Scan for the cell matching the given text and deliver its (x, y) coordinate at center. 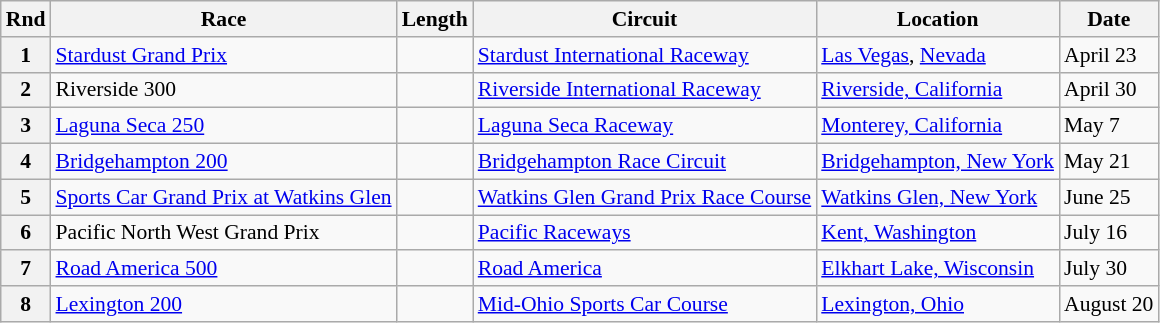
3 (26, 126)
8 (26, 304)
Riverside, California (938, 90)
Rnd (26, 19)
April 30 (1108, 90)
6 (26, 233)
Road America 500 (223, 269)
Sports Car Grand Prix at Watkins Glen (223, 197)
July 16 (1108, 233)
May 21 (1108, 162)
Bridgehampton Race Circuit (645, 162)
Riverside International Raceway (645, 90)
Mid-Ohio Sports Car Course (645, 304)
Location (938, 19)
Race (223, 19)
1 (26, 55)
Watkins Glen, New York (938, 197)
June 25 (1108, 197)
7 (26, 269)
Laguna Seca Raceway (645, 126)
Pacific North West Grand Prix (223, 233)
April 23 (1108, 55)
Date (1108, 19)
August 20 (1108, 304)
Length (435, 19)
Pacific Raceways (645, 233)
Las Vegas, Nevada (938, 55)
Bridgehampton 200 (223, 162)
May 7 (1108, 126)
Stardust Grand Prix (223, 55)
4 (26, 162)
Kent, Washington (938, 233)
Laguna Seca 250 (223, 126)
Watkins Glen Grand Prix Race Course (645, 197)
Circuit (645, 19)
Road America (645, 269)
Riverside 300 (223, 90)
July 30 (1108, 269)
2 (26, 90)
Lexington 200 (223, 304)
Monterey, California (938, 126)
Bridgehampton, New York (938, 162)
5 (26, 197)
Lexington, Ohio (938, 304)
Stardust International Raceway (645, 55)
Elkhart Lake, Wisconsin (938, 269)
